Locate the cell with the specified text and output its [x, y] center coordinate. 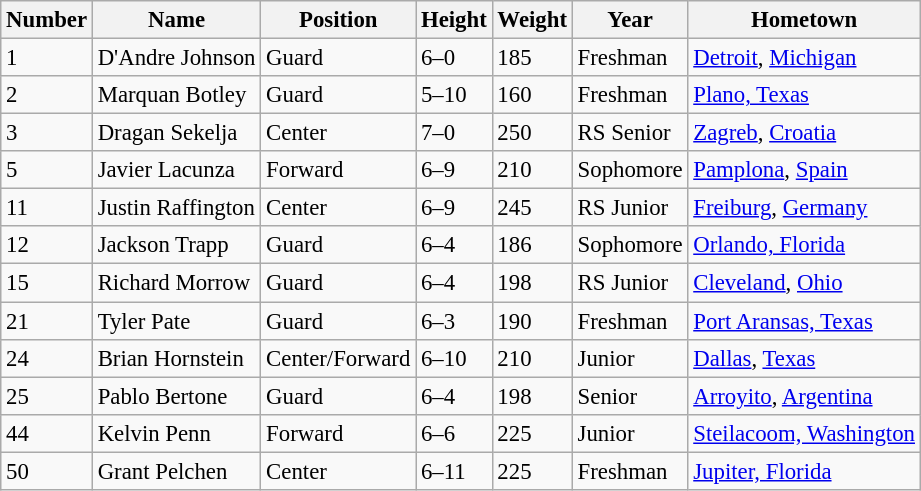
Pamplona, Spain [804, 170]
160 [532, 95]
25 [47, 396]
1 [47, 58]
Dragan Sekelja [176, 133]
Weight [532, 20]
6–3 [454, 321]
Pablo Bertone [176, 396]
Arroyito, Argentina [804, 396]
21 [47, 321]
190 [532, 321]
Plano, Texas [804, 95]
D'Andre Johnson [176, 58]
Jackson Trapp [176, 245]
Kelvin Penn [176, 433]
Tyler Pate [176, 321]
185 [532, 58]
Zagreb, Croatia [804, 133]
6–6 [454, 433]
Position [338, 20]
50 [47, 471]
Height [454, 20]
Year [630, 20]
44 [47, 433]
Name [176, 20]
Steilacoom, Washington [804, 433]
Marquan Botley [176, 95]
Richard Morrow [176, 283]
Hometown [804, 20]
Port Aransas, Texas [804, 321]
Dallas, Texas [804, 358]
Javier Lacunza [176, 170]
Number [47, 20]
250 [532, 133]
Jupiter, Florida [804, 471]
Brian Hornstein [176, 358]
Senior [630, 396]
3 [47, 133]
RS Senior [630, 133]
Justin Raffington [176, 208]
Cleveland, Ohio [804, 283]
15 [47, 283]
24 [47, 358]
12 [47, 245]
Grant Pelchen [176, 471]
Orlando, Florida [804, 245]
7–0 [454, 133]
Freiburg, Germany [804, 208]
11 [47, 208]
186 [532, 245]
6–0 [454, 58]
6–10 [454, 358]
Center/Forward [338, 358]
5 [47, 170]
5–10 [454, 95]
Detroit, Michigan [804, 58]
6–11 [454, 471]
245 [532, 208]
2 [47, 95]
